Scan for the cell matching the given text and deliver its [x, y] coordinate at center. 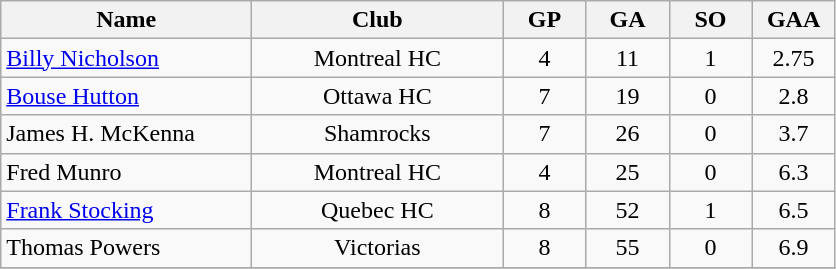
11 [628, 58]
SO [710, 20]
52 [628, 210]
Frank Stocking [126, 210]
25 [628, 172]
James H. McKenna [126, 134]
2.75 [794, 58]
GP [544, 20]
Bouse Hutton [126, 96]
Name [126, 20]
Fred Munro [126, 172]
3.7 [794, 134]
Club [378, 20]
6.3 [794, 172]
6.9 [794, 248]
GAA [794, 20]
55 [628, 248]
GA [628, 20]
Shamrocks [378, 134]
Thomas Powers [126, 248]
Quebec HC [378, 210]
Victorias [378, 248]
19 [628, 96]
2.8 [794, 96]
Ottawa HC [378, 96]
26 [628, 134]
6.5 [794, 210]
Billy Nicholson [126, 58]
